From the cell containing the given text, extract its center point as (X, Y) coordinate. 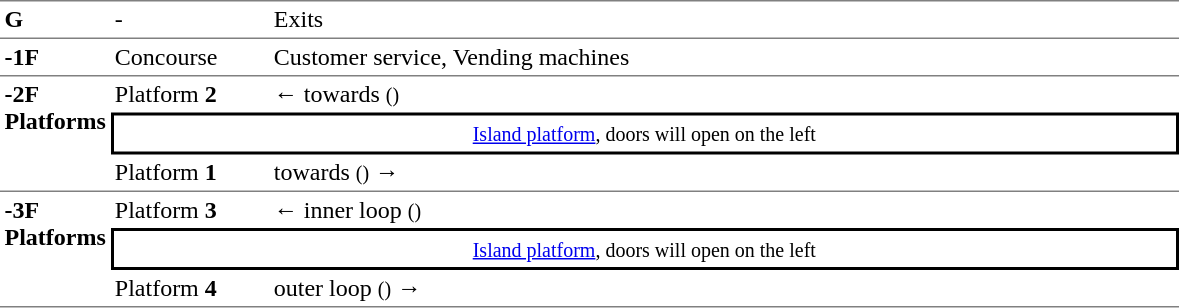
- (190, 19)
← towards () (724, 94)
Customer service, Vending machines (724, 58)
-3FPlatforms (55, 250)
towards () → (724, 173)
← inner loop () (724, 210)
-1F (55, 58)
Platform 2 (190, 94)
Platform 3 (190, 210)
Platform 4 (190, 289)
Platform 1 (190, 173)
G (55, 19)
Concourse (190, 58)
-2FPlatforms (55, 134)
outer loop () → (724, 289)
Exits (724, 19)
